Capture the cell that displays the provided text and extract its (x, y) central coordinate. 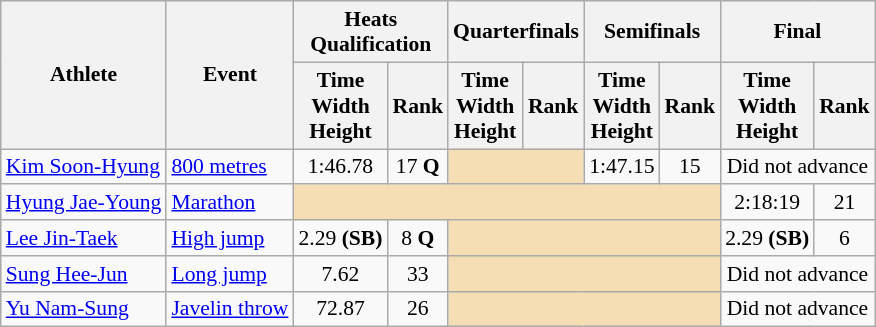
72.87 (340, 309)
17 Q (418, 167)
1:47.15 (622, 167)
800 metres (230, 167)
6 (844, 238)
Kim Soon-Hyung (84, 167)
33 (418, 274)
Final (798, 32)
Lee Jin-Taek (84, 238)
21 (844, 203)
8 Q (418, 238)
Long jump (230, 274)
Javelin throw (230, 309)
Sung Hee-Jun (84, 274)
Semifinals (652, 32)
2:18:19 (767, 203)
Quarterfinals (516, 32)
HeatsQualification (370, 32)
26 (418, 309)
Hyung Jae-Young (84, 203)
15 (690, 167)
7.62 (340, 274)
1:46.78 (340, 167)
High jump (230, 238)
Athlete (84, 75)
Event (230, 75)
Marathon (230, 203)
Yu Nam-Sung (84, 309)
